Locate the cell with the specified text and output its [x, y] center coordinate. 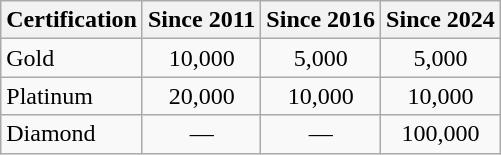
Platinum [72, 96]
Since 2016 [321, 20]
Certification [72, 20]
Gold [72, 58]
100,000 [441, 134]
Diamond [72, 134]
20,000 [201, 96]
Since 2024 [441, 20]
Since 2011 [201, 20]
